Return [x, y] of the center of cell containing provided text 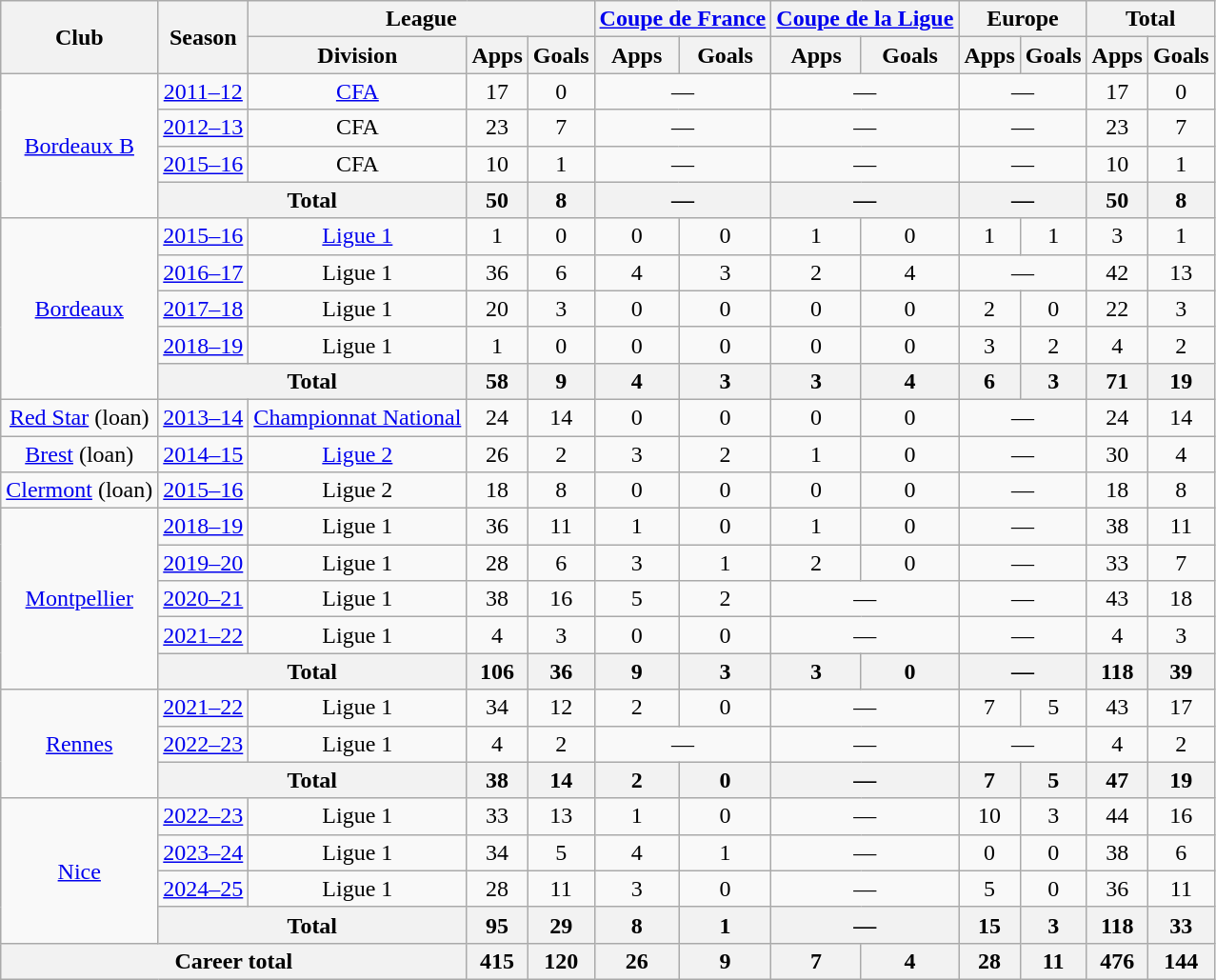
2019–20 [204, 563]
15 [989, 925]
2011–12 [204, 91]
2014–15 [204, 454]
2016–17 [204, 272]
30 [1117, 454]
Career total [234, 961]
Bordeaux [80, 309]
2012–13 [204, 128]
12 [561, 708]
Club [80, 37]
Coupe de France [683, 19]
58 [497, 381]
Montpellier [80, 599]
2013–14 [204, 417]
144 [1181, 961]
League [421, 19]
Nice [80, 870]
71 [1117, 381]
Clermont (loan) [80, 490]
Bordeaux B [80, 146]
415 [497, 961]
106 [497, 671]
Europe [1023, 19]
2020–21 [204, 599]
42 [1117, 272]
2023–24 [204, 852]
Division [358, 55]
2024–25 [204, 889]
95 [497, 925]
47 [1117, 780]
Brest (loan) [80, 454]
Season [204, 37]
Rennes [80, 744]
39 [1181, 671]
22 [1117, 309]
476 [1117, 961]
Coupe de la Ligue [865, 19]
Championnat National [358, 417]
29 [561, 925]
2017–18 [204, 309]
Red Star (loan) [80, 417]
120 [561, 961]
20 [497, 309]
44 [1117, 816]
